Capture the cell that displays the provided text and extract its [X, Y] central coordinate. 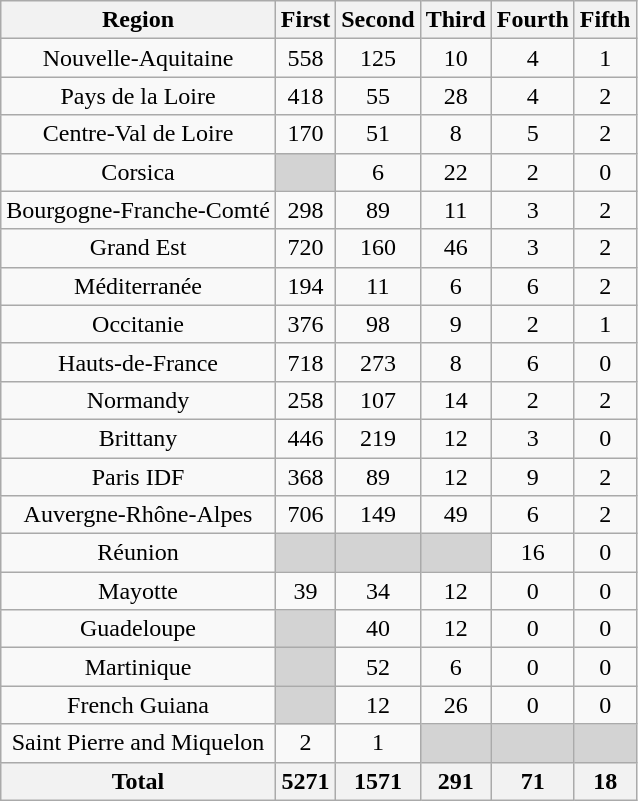
Mayotte [138, 591]
Corsica [138, 172]
Second [378, 20]
720 [305, 248]
418 [305, 96]
Saint Pierre and Miquelon [138, 743]
14 [456, 400]
Bourgogne-Franche-Comté [138, 210]
98 [378, 324]
160 [378, 248]
Auvergne-Rhône-Alpes [138, 515]
376 [305, 324]
First [305, 20]
368 [305, 477]
718 [305, 362]
Normandy [138, 400]
Méditerranée [138, 286]
French Guiana [138, 705]
125 [378, 58]
291 [456, 781]
55 [378, 96]
Paris IDF [138, 477]
Region [138, 20]
446 [305, 438]
Martinique [138, 667]
10 [456, 58]
Nouvelle-Aquitaine [138, 58]
18 [605, 781]
16 [532, 553]
71 [532, 781]
298 [305, 210]
39 [305, 591]
5 [532, 134]
26 [456, 705]
149 [378, 515]
558 [305, 58]
Grand Est [138, 248]
Fifth [605, 20]
Occitanie [138, 324]
706 [305, 515]
273 [378, 362]
258 [305, 400]
Fourth [532, 20]
Réunion [138, 553]
46 [456, 248]
Centre-Val de Loire [138, 134]
Pays de la Loire [138, 96]
194 [305, 286]
Third [456, 20]
22 [456, 172]
34 [378, 591]
28 [456, 96]
49 [456, 515]
Hauts-de-France [138, 362]
Brittany [138, 438]
219 [378, 438]
107 [378, 400]
Total [138, 781]
5271 [305, 781]
52 [378, 667]
40 [378, 629]
Guadeloupe [138, 629]
51 [378, 134]
170 [305, 134]
1571 [378, 781]
